Provide the (X, Y) coordinate of the cell's center where the given text is located.  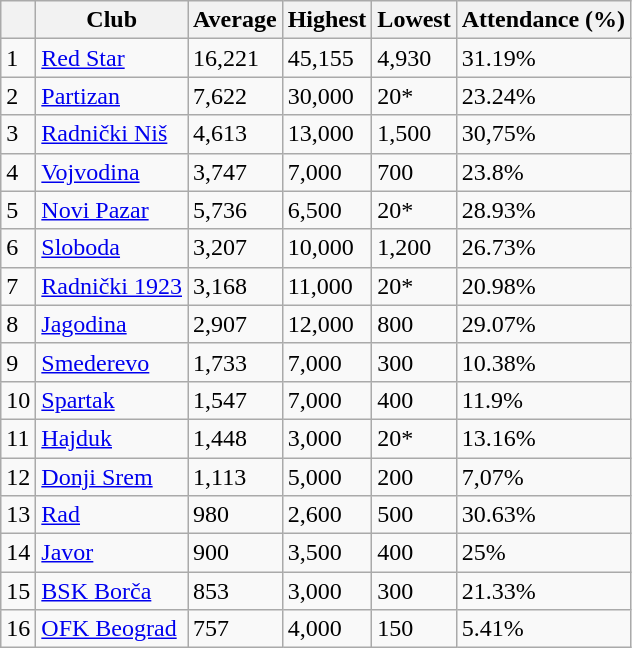
28.93% (543, 210)
29.07% (543, 324)
Spartak (112, 400)
Club (112, 20)
Partizan (112, 96)
30,75% (543, 134)
Attendance (%) (543, 20)
45,155 (327, 58)
10.38% (543, 362)
1,200 (414, 248)
Javor (112, 553)
16 (18, 629)
1,113 (236, 477)
20.98% (543, 286)
13 (18, 515)
3,500 (327, 553)
5 (18, 210)
1,500 (414, 134)
6,500 (327, 210)
10,000 (327, 248)
23.24% (543, 96)
6 (18, 248)
Vojvodina (112, 172)
14 (18, 553)
150 (414, 629)
13,000 (327, 134)
Sloboda (112, 248)
200 (414, 477)
3,168 (236, 286)
BSK Borča (112, 591)
5,736 (236, 210)
25% (543, 553)
9 (18, 362)
Lowest (414, 20)
2 (18, 96)
3,207 (236, 248)
Radnički Niš (112, 134)
1,547 (236, 400)
4,930 (414, 58)
700 (414, 172)
1,733 (236, 362)
5,000 (327, 477)
Red Star (112, 58)
12 (18, 477)
15 (18, 591)
2,907 (236, 324)
11,000 (327, 286)
Hajduk (112, 438)
7,622 (236, 96)
500 (414, 515)
16,221 (236, 58)
Highest (327, 20)
1 (18, 58)
5.41% (543, 629)
30,000 (327, 96)
853 (236, 591)
11.9% (543, 400)
3 (18, 134)
8 (18, 324)
30.63% (543, 515)
12,000 (327, 324)
980 (236, 515)
3,747 (236, 172)
Donji Srem (112, 477)
757 (236, 629)
4 (18, 172)
Average (236, 20)
Radnički 1923 (112, 286)
11 (18, 438)
31.19% (543, 58)
Smederevo (112, 362)
1,448 (236, 438)
7,07% (543, 477)
23.8% (543, 172)
4,613 (236, 134)
Novi Pazar (112, 210)
7 (18, 286)
2,600 (327, 515)
13.16% (543, 438)
OFK Beograd (112, 629)
Jagodina (112, 324)
4,000 (327, 629)
800 (414, 324)
Rad (112, 515)
10 (18, 400)
900 (236, 553)
26.73% (543, 248)
21.33% (543, 591)
